Provide the (x, y) coordinate of the cell's center where the given text is located.  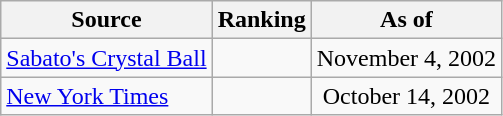
Source (106, 20)
November 4, 2002 (406, 58)
As of (406, 20)
New York Times (106, 96)
Ranking (262, 20)
Sabato's Crystal Ball (106, 58)
October 14, 2002 (406, 96)
